For the text-containing cell, return its midpoint in [X, Y] coordinate format. 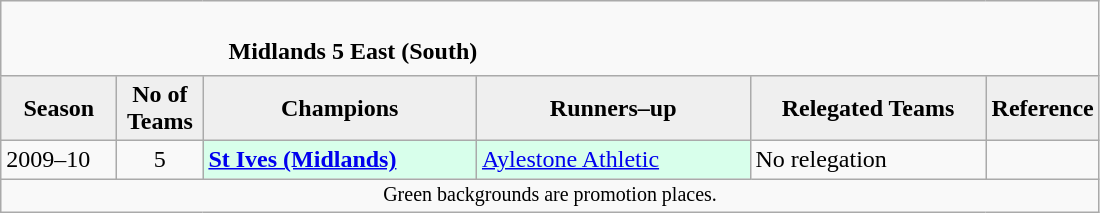
No relegation [868, 159]
Relegated Teams [868, 108]
No of Teams [160, 108]
Runners–up [613, 108]
Reference [1042, 108]
Aylestone Athletic [613, 159]
5 [160, 159]
Green backgrounds are promotion places. [550, 194]
St Ives (Midlands) [340, 159]
Champions [340, 108]
2009–10 [59, 159]
Season [59, 108]
